Search for the cell housing the specified text and yield its (X, Y) center coordinate. 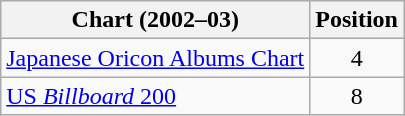
Position (357, 20)
Chart (2002–03) (156, 20)
8 (357, 96)
US Billboard 200 (156, 96)
Japanese Oricon Albums Chart (156, 58)
4 (357, 58)
